For the text-containing cell, return its midpoint in (X, Y) coordinate format. 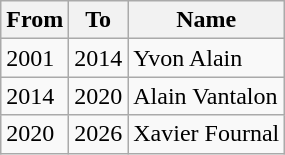
Yvon Alain (206, 58)
Alain Vantalon (206, 96)
2001 (35, 58)
Name (206, 20)
2026 (98, 134)
Xavier Fournal (206, 134)
To (98, 20)
From (35, 20)
